Output the (x, y) coordinate of the center of the cell containing the given text.  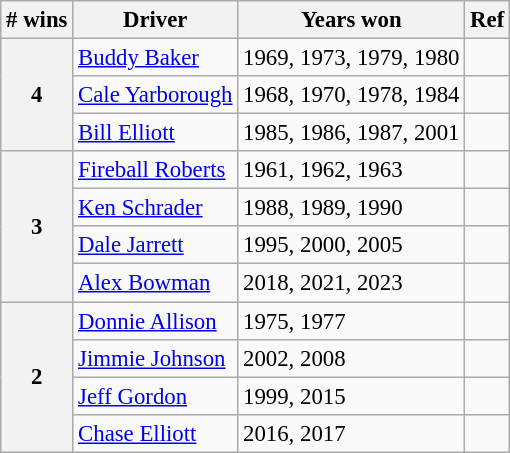
Cale Yarborough (156, 95)
1961, 1962, 1963 (352, 170)
Fireball Roberts (156, 170)
1988, 1989, 1990 (352, 208)
Donnie Allison (156, 321)
1968, 1970, 1978, 1984 (352, 95)
Jeff Gordon (156, 396)
Buddy Baker (156, 58)
1995, 2000, 2005 (352, 245)
Years won (352, 20)
4 (37, 96)
3 (37, 226)
1975, 1977 (352, 321)
1985, 1986, 1987, 2001 (352, 133)
Chase Elliott (156, 433)
2002, 2008 (352, 358)
Alex Bowman (156, 283)
Driver (156, 20)
2018, 2021, 2023 (352, 283)
# wins (37, 20)
Ref (488, 20)
1999, 2015 (352, 396)
Ken Schrader (156, 208)
2 (37, 377)
1969, 1973, 1979, 1980 (352, 58)
2016, 2017 (352, 433)
Bill Elliott (156, 133)
Dale Jarrett (156, 245)
Jimmie Johnson (156, 358)
